Output the [X, Y] coordinate of the center of the cell containing the given text.  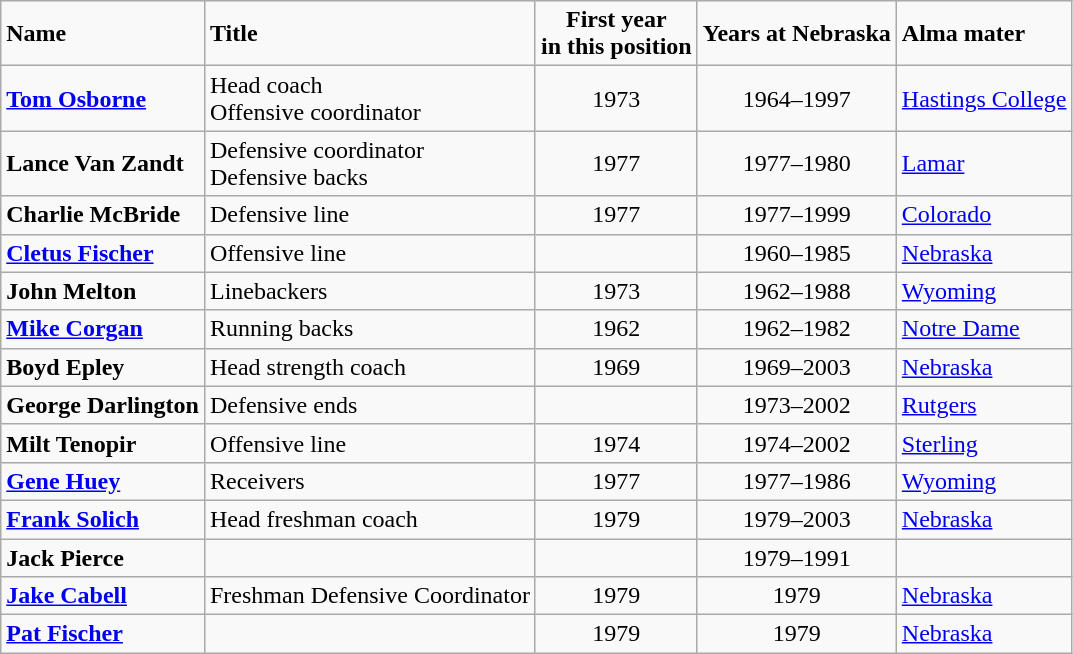
First yearin this position [616, 34]
George Darlington [103, 405]
Notre Dame [984, 329]
1962–1982 [796, 329]
Gene Huey [103, 481]
Head strength coach [370, 367]
Alma mater [984, 34]
Receivers [370, 481]
1977–1980 [796, 164]
Defensive ends [370, 405]
1977–1986 [796, 481]
Tom Osborne [103, 98]
Freshman Defensive Coordinator [370, 596]
Cletus Fischer [103, 253]
Running backs [370, 329]
1979–2003 [796, 519]
Linebackers [370, 291]
Frank Solich [103, 519]
Colorado [984, 215]
1974 [616, 443]
Title [370, 34]
1974–2002 [796, 443]
1962 [616, 329]
John Melton [103, 291]
Mike Corgan [103, 329]
Pat Fischer [103, 634]
Jake Cabell [103, 596]
Head freshman coach [370, 519]
Defensive coordinatorDefensive backs [370, 164]
Lance Van Zandt [103, 164]
1962–1988 [796, 291]
Head coachOffensive coordinator [370, 98]
Hastings College [984, 98]
1977–1999 [796, 215]
Years at Nebraska [796, 34]
1973–2002 [796, 405]
Milt Tenopir [103, 443]
Boyd Epley [103, 367]
1969–2003 [796, 367]
Rutgers [984, 405]
Defensive line [370, 215]
1960–1985 [796, 253]
1979–1991 [796, 557]
1964–1997 [796, 98]
Lamar [984, 164]
Name [103, 34]
Jack Pierce [103, 557]
1969 [616, 367]
Sterling [984, 443]
Charlie McBride [103, 215]
